Pinpoint the cell where the given text exists, returning its (X, Y) midpoint coordinate. 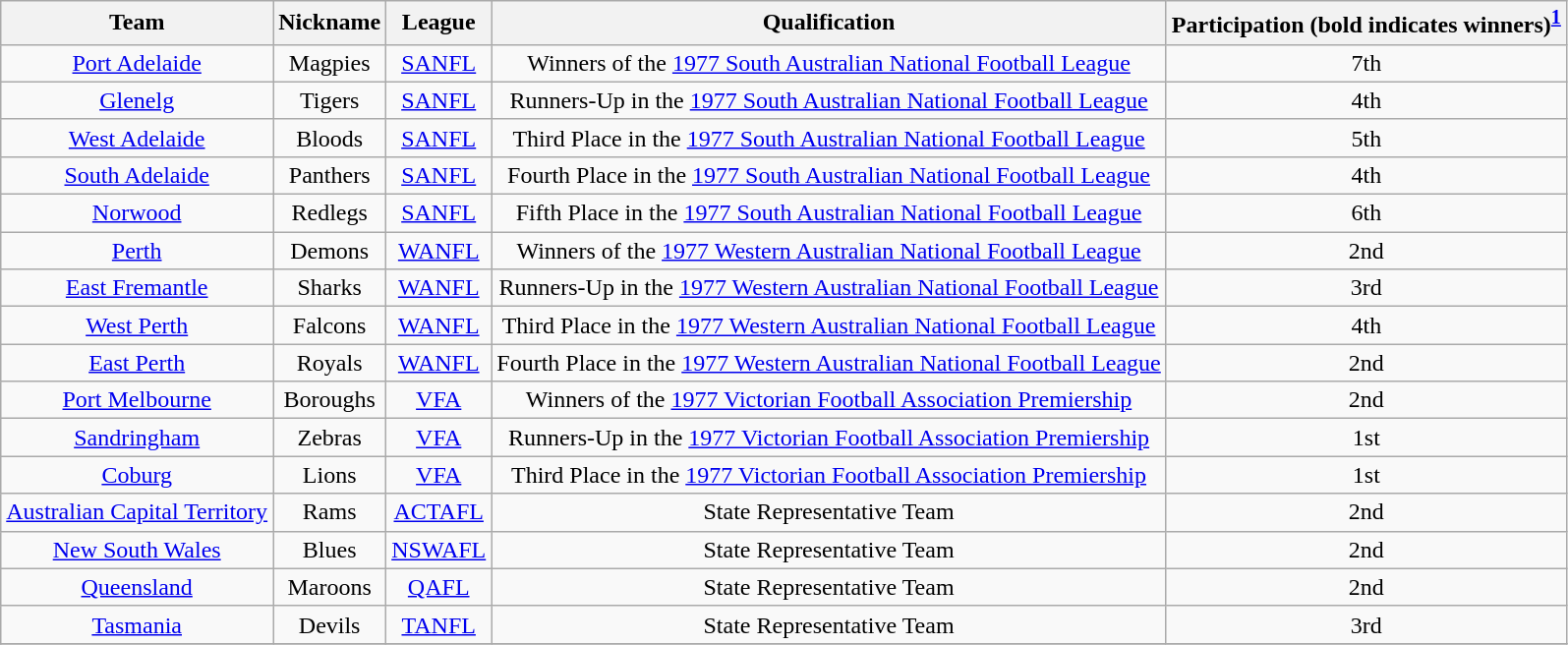
West Perth (138, 325)
Sharks (330, 288)
Falcons (330, 325)
TANFL (438, 624)
East Perth (138, 363)
Glenelg (138, 100)
Port Melbourne (138, 400)
ACTAFL (438, 512)
Panthers (330, 175)
South Adelaide (138, 175)
6th (1366, 213)
Maroons (330, 587)
5th (1366, 138)
Nickname (330, 24)
Third Place in the 1977 Victorian Football Association Premiership (830, 475)
Magpies (330, 63)
Bloods (330, 138)
Queensland (138, 587)
Winners of the 1977 Victorian Football Association Premiership (830, 400)
Australian Capital Territory (138, 512)
Blues (330, 550)
Devils (330, 624)
Team (138, 24)
Runners-Up in the 1977 Victorian Football Association Premiership (830, 438)
Redlegs (330, 213)
Third Place in the 1977 Western Australian National Football League (830, 325)
West Adelaide (138, 138)
Zebras (330, 438)
League (438, 24)
Tigers (330, 100)
Rams (330, 512)
Fourth Place in the 1977 South Australian National Football League (830, 175)
Coburg (138, 475)
Tasmania (138, 624)
Norwood (138, 213)
Runners-Up in the 1977 South Australian National Football League (830, 100)
Royals (330, 363)
Sandringham (138, 438)
Winners of the 1977 Western Australian National Football League (830, 251)
Demons (330, 251)
Perth (138, 251)
Winners of the 1977 South Australian National Football League (830, 63)
Fourth Place in the 1977 Western Australian National Football League (830, 363)
Fifth Place in the 1977 South Australian National Football League (830, 213)
Third Place in the 1977 South Australian National Football League (830, 138)
Participation (bold indicates winners)1 (1366, 24)
East Fremantle (138, 288)
7th (1366, 63)
QAFL (438, 587)
Lions (330, 475)
NSWAFL (438, 550)
Boroughs (330, 400)
New South Wales (138, 550)
Qualification (830, 24)
Runners-Up in the 1977 Western Australian National Football League (830, 288)
Port Adelaide (138, 63)
